Identify which cell holds the provided text, then report its [x, y] central coordinate. 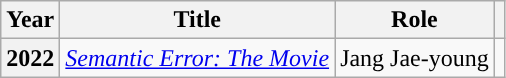
Semantic Error: The Movie [198, 58]
2022 [30, 58]
Jang Jae-young [415, 58]
Role [415, 20]
Year [30, 20]
Title [198, 20]
